Capture the cell that displays the provided text and extract its [X, Y] central coordinate. 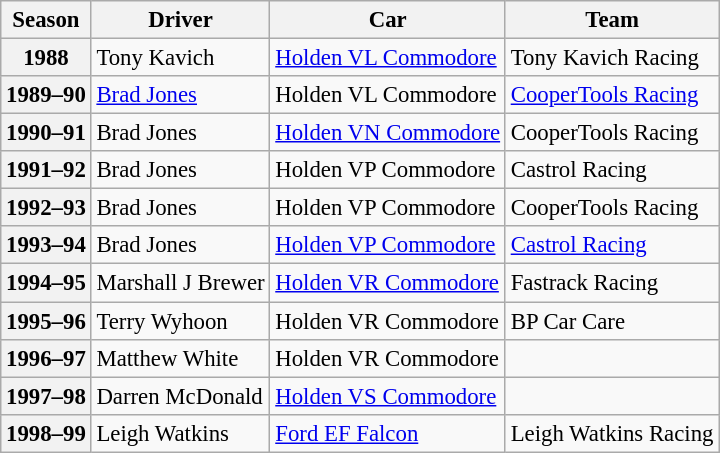
Tony Kavich [180, 58]
Ford EF Falcon [388, 433]
1992–93 [46, 208]
Matthew White [180, 358]
Terry Wyhoon [180, 321]
Darren McDonald [180, 396]
Fastrack Racing [612, 283]
1998–99 [46, 433]
Team [612, 20]
BP Car Care [612, 321]
Holden VS Commodore [388, 396]
Car [388, 20]
1995–96 [46, 321]
Leigh Watkins [180, 433]
1989–90 [46, 95]
1997–98 [46, 396]
1994–95 [46, 283]
Tony Kavich Racing [612, 58]
1990–91 [46, 133]
Season [46, 20]
1988 [46, 58]
1993–94 [46, 245]
1991–92 [46, 170]
1996–97 [46, 358]
Leigh Watkins Racing [612, 433]
Driver [180, 20]
Holden VN Commodore [388, 133]
Marshall J Brewer [180, 283]
